Scan for the cell matching the given text and deliver its [x, y] coordinate at center. 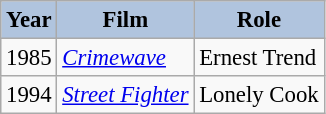
Ernest Trend [259, 58]
Role [259, 20]
Lonely Cook [259, 95]
Street Fighter [126, 95]
1994 [29, 95]
Film [126, 20]
Crimewave [126, 58]
Year [29, 20]
1985 [29, 58]
